Extract the (x, y) coordinate from the center of the cell holding the provided text.  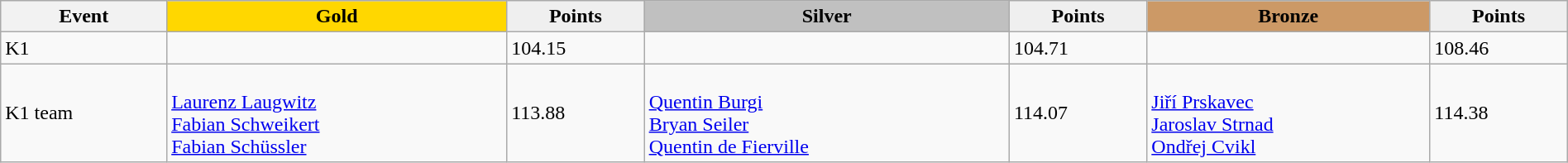
K1 team (84, 113)
104.71 (1078, 48)
Bronze (1288, 17)
104.15 (576, 48)
K1 (84, 48)
Silver (827, 17)
Gold (337, 17)
Event (84, 17)
Quentin BurgiBryan SeilerQuentin de Fierville (827, 113)
114.07 (1078, 113)
113.88 (576, 113)
Jiří PrskavecJaroslav StrnadOndřej Cvikl (1288, 113)
114.38 (1499, 113)
Laurenz LaugwitzFabian SchweikertFabian Schüssler (337, 113)
108.46 (1499, 48)
